Find where the given text appears and provide that cell's center as (x, y) coordinate. 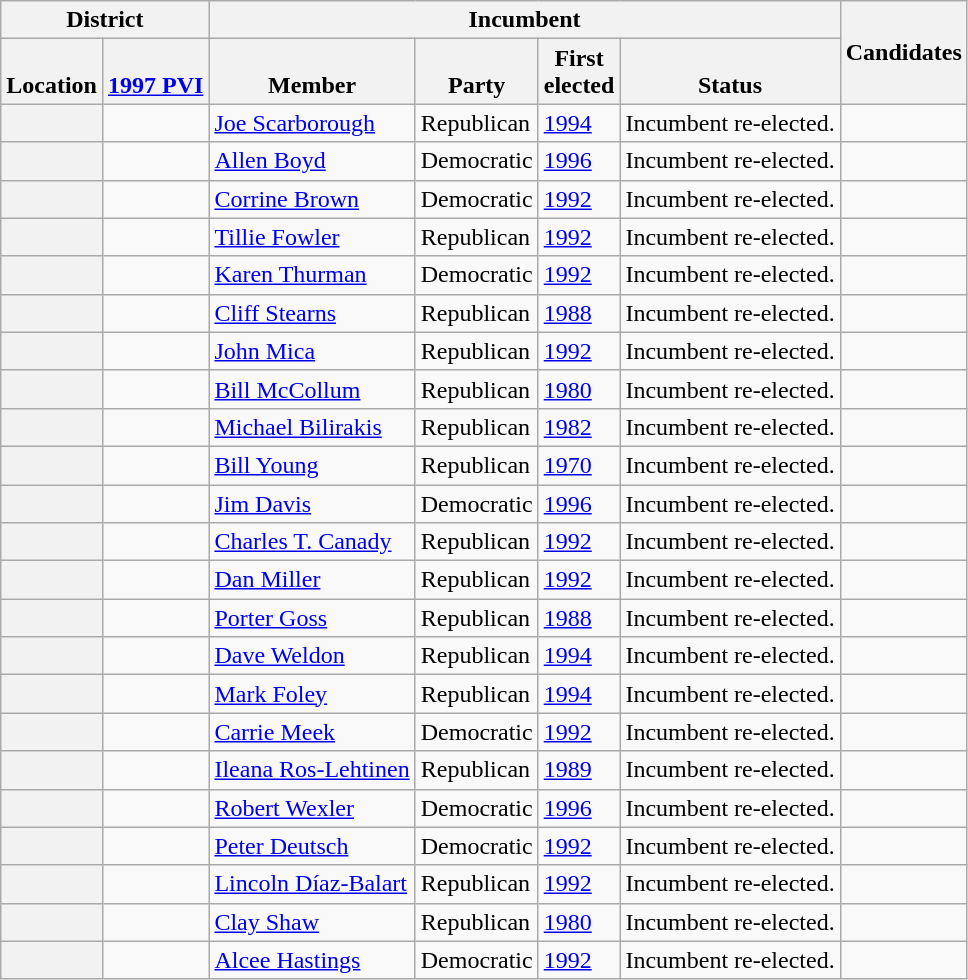
Status (730, 72)
Joe Scarborough (312, 123)
Ileana Ros-Lehtinen (312, 770)
Firstelected (579, 72)
Location (52, 72)
Candidates (904, 52)
1989 (579, 770)
Corrine Brown (312, 199)
Tillie Fowler (312, 237)
Porter Goss (312, 618)
Incumbent (524, 20)
Clay Shaw (312, 922)
Bill Young (312, 465)
1997 PVI (155, 72)
Mark Foley (312, 694)
Karen Thurman (312, 275)
Charles T. Canady (312, 542)
John Mica (312, 351)
Member (312, 72)
1982 (579, 427)
Carrie Meek (312, 732)
Party (476, 72)
District (105, 20)
Robert Wexler (312, 808)
1970 (579, 465)
Dave Weldon (312, 656)
Allen Boyd (312, 161)
Bill McCollum (312, 389)
Lincoln Díaz-Balart (312, 884)
Dan Miller (312, 580)
Jim Davis (312, 503)
Cliff Stearns (312, 313)
Peter Deutsch (312, 846)
Michael Bilirakis (312, 427)
Alcee Hastings (312, 960)
